Identify which cell holds the provided text, then report its (X, Y) central coordinate. 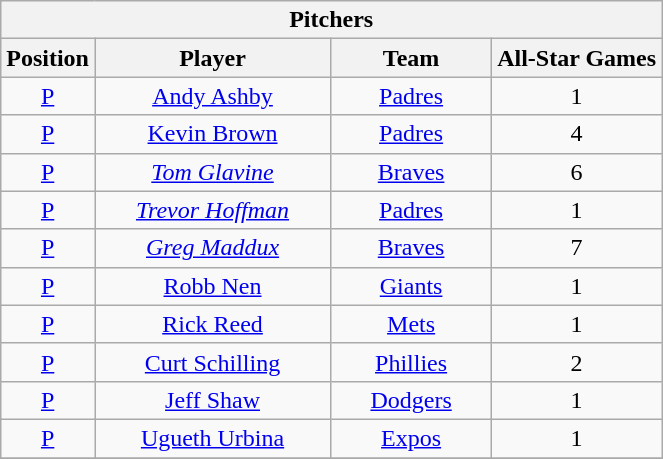
Pitchers (332, 20)
Giants (412, 286)
Kevin Brown (212, 134)
Trevor Hoffman (212, 210)
All-Star Games (577, 58)
Rick Reed (212, 324)
Expos (412, 438)
Mets (412, 324)
Andy Ashby (212, 96)
Curt Schilling (212, 362)
Greg Maddux (212, 248)
Robb Nen (212, 286)
4 (577, 134)
Ugueth Urbina (212, 438)
Player (212, 58)
Team (412, 58)
Dodgers (412, 400)
2 (577, 362)
Tom Glavine (212, 172)
Position (48, 58)
6 (577, 172)
Phillies (412, 362)
7 (577, 248)
Jeff Shaw (212, 400)
